Provide the [x, y] coordinate of the cell's center where the given text is located.  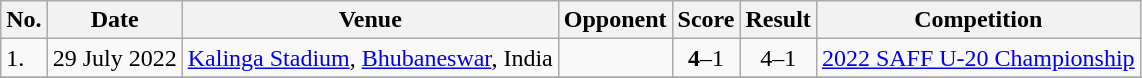
No. [24, 20]
1. [24, 58]
Score [706, 20]
Date [114, 20]
Opponent [615, 20]
Kalinga Stadium, Bhubaneswar, India [370, 58]
Venue [370, 20]
Result [778, 20]
2022 SAFF U-20 Championship [978, 58]
Competition [978, 20]
29 July 2022 [114, 58]
